Scan for the cell matching the given text and deliver its [X, Y] coordinate at center. 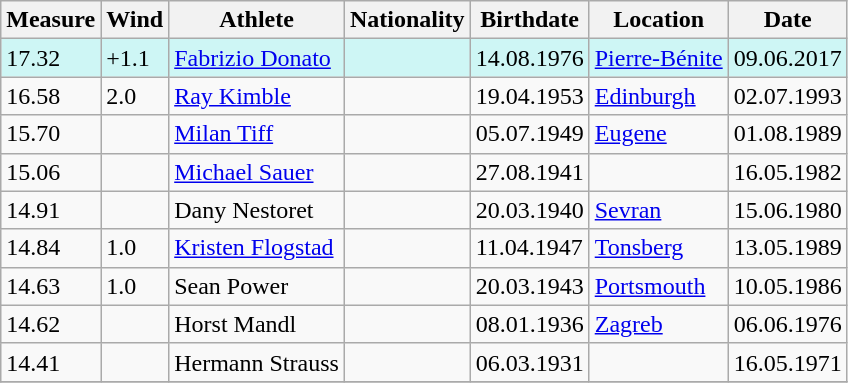
16.58 [51, 96]
14.41 [51, 362]
Location [658, 20]
Milan Tiff [257, 134]
19.04.1953 [530, 96]
Zagreb [658, 324]
Sean Power [257, 286]
Michael Sauer [257, 172]
+1.1 [135, 58]
Edinburgh [658, 96]
Nationality [407, 20]
08.01.1936 [530, 324]
Horst Mandl [257, 324]
20.03.1943 [530, 286]
Pierre-Bénite [658, 58]
13.05.1989 [788, 248]
20.03.1940 [530, 210]
Hermann Strauss [257, 362]
27.08.1941 [530, 172]
11.04.1947 [530, 248]
Date [788, 20]
14.08.1976 [530, 58]
Eugene [658, 134]
02.07.1993 [788, 96]
14.63 [51, 286]
Birthdate [530, 20]
06.06.1976 [788, 324]
15.70 [51, 134]
01.08.1989 [788, 134]
10.05.1986 [788, 286]
15.06.1980 [788, 210]
Tonsberg [658, 248]
Dany Nestoret [257, 210]
Fabrizio Donato [257, 58]
Portsmouth [658, 286]
16.05.1982 [788, 172]
Kristen Flogstad [257, 248]
17.32 [51, 58]
Wind [135, 20]
06.03.1931 [530, 362]
14.62 [51, 324]
Measure [51, 20]
05.07.1949 [530, 134]
2.0 [135, 96]
Ray Kimble [257, 96]
09.06.2017 [788, 58]
14.91 [51, 210]
16.05.1971 [788, 362]
14.84 [51, 248]
15.06 [51, 172]
Athlete [257, 20]
Sevran [658, 210]
